Return [X, Y] of the center of cell containing provided text 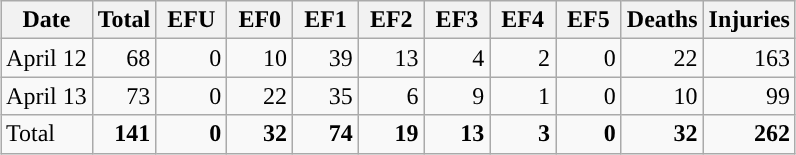
68 [124, 58]
April 12 [47, 58]
9 [457, 96]
3 [523, 134]
163 [749, 58]
EFU [192, 20]
35 [326, 96]
74 [326, 134]
73 [124, 96]
4 [457, 58]
262 [749, 134]
2 [523, 58]
EF5 [589, 20]
EF4 [523, 20]
EF2 [391, 20]
1 [523, 96]
99 [749, 96]
19 [391, 134]
Injuries [749, 20]
6 [391, 96]
EF3 [457, 20]
EF0 [260, 20]
EF1 [326, 20]
April 13 [47, 96]
141 [124, 134]
Deaths [662, 20]
Date [47, 20]
39 [326, 58]
